Provide the [X, Y] coordinate of the cell's center where the given text is located.  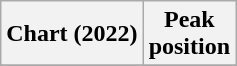
Chart (2022) [72, 34]
Peakposition [189, 34]
